Pinpoint the cell where the given text exists, returning its (x, y) midpoint coordinate. 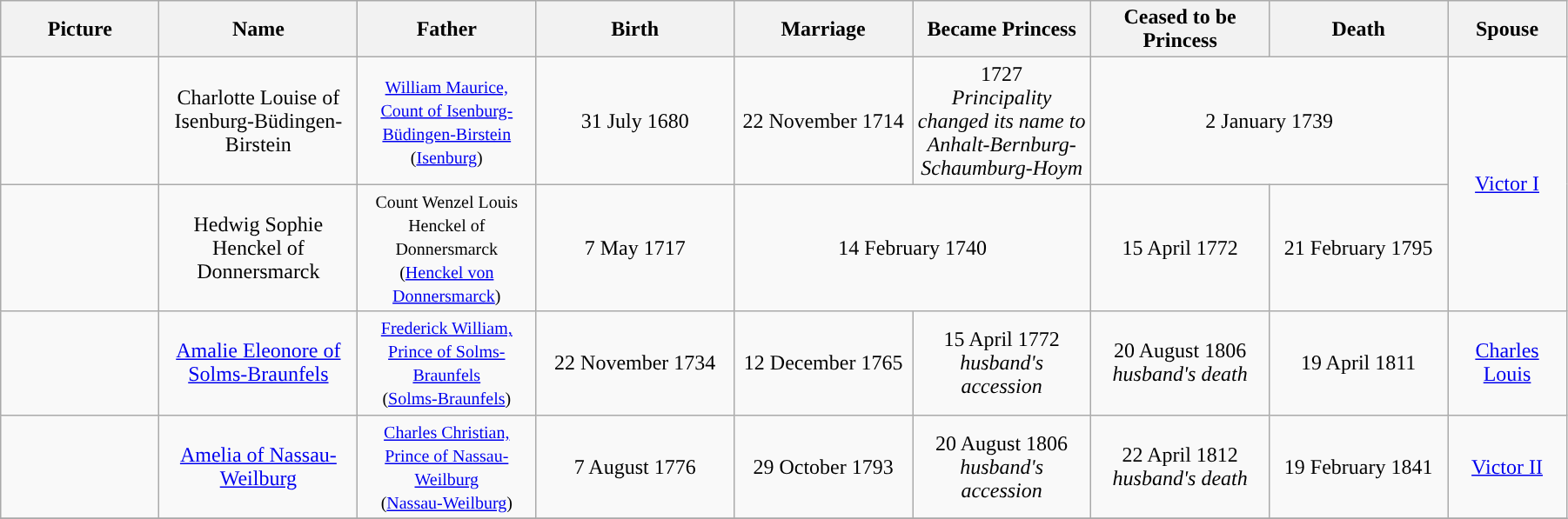
Frederick William, Prince of Solms-Braunfels(Solms-Braunfels) (447, 363)
Victor I (1507, 184)
1727Principality changed its name to Anhalt-Bernburg-Schaumburg-Hoym (1002, 121)
Hedwig Sophie Henckel of Donnersmarck (258, 248)
William Maurice, Count of Isenburg-Büdingen-Birstein(Isenburg) (447, 121)
7 May 1717 (635, 248)
14 February 1740 (913, 248)
7 August 1776 (635, 466)
Amalie Eleonore of Solms-Braunfels (258, 363)
Spouse (1507, 30)
22 November 1734 (635, 363)
Victor II (1507, 466)
Father (447, 30)
Marriage (823, 30)
Amelia of Nassau-Weilburg (258, 466)
22 November 1714 (823, 121)
2 January 1739 (1270, 121)
19 February 1841 (1359, 466)
29 October 1793 (823, 466)
22 April 1812husband's death (1180, 466)
31 July 1680 (635, 121)
21 February 1795 (1359, 248)
Became Princess (1002, 30)
Name (258, 30)
15 April 1772 husband's accession (1002, 363)
Charles Louis (1507, 363)
Ceased to be Princess (1180, 30)
20 August 1806 husband's death (1180, 363)
20 August 1806husband's accession (1002, 466)
Count Wenzel Louis Henckel of Donnersmarck(Henckel von Donnersmarck) (447, 248)
19 April 1811 (1359, 363)
Charlotte Louise of Isenburg-Büdingen-Birstein (258, 121)
Death (1359, 30)
12 December 1765 (823, 363)
Picture (80, 30)
15 April 1772 (1180, 248)
Charles Christian, Prince of Nassau-Weilburg(Nassau-Weilburg) (447, 466)
Birth (635, 30)
